Return the [X, Y] coordinate for the center point of the cell that contains the specified text.  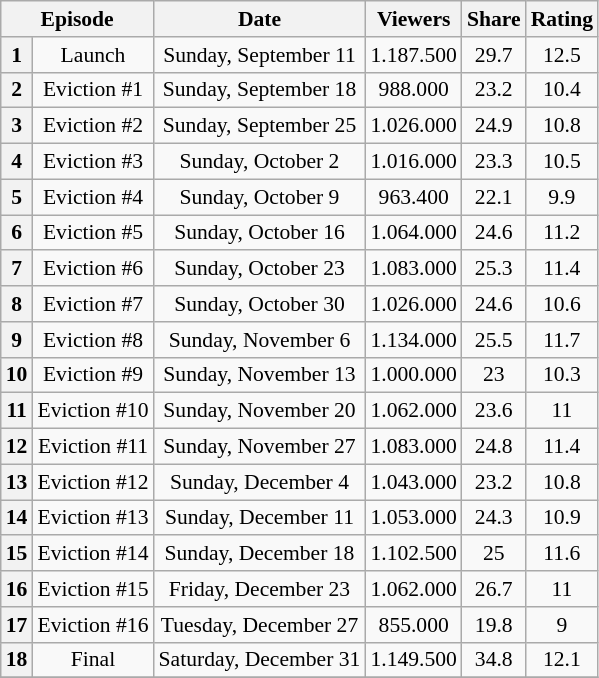
23.6 [494, 411]
2 [17, 90]
1.053.000 [413, 518]
Eviction #7 [92, 304]
Eviction #14 [92, 554]
16 [17, 589]
Eviction #13 [92, 518]
25 [494, 554]
Sunday, October 23 [260, 269]
Eviction #1 [92, 90]
13 [17, 482]
Sunday, September 18 [260, 90]
Final [92, 660]
1.134.000 [413, 340]
24.8 [494, 447]
22.1 [494, 197]
Sunday, December 11 [260, 518]
1 [17, 55]
Eviction #2 [92, 126]
25.3 [494, 269]
1.043.000 [413, 482]
Sunday, October 30 [260, 304]
5 [17, 197]
Eviction #8 [92, 340]
12.1 [562, 660]
6 [17, 233]
1.187.500 [413, 55]
Eviction #15 [92, 589]
11.6 [562, 554]
10.3 [562, 375]
25.5 [494, 340]
7 [17, 269]
Eviction #11 [92, 447]
Sunday, December 4 [260, 482]
1.016.000 [413, 162]
Eviction #9 [92, 375]
Launch [92, 55]
Share [494, 19]
24.9 [494, 126]
12 [17, 447]
1.000.000 [413, 375]
Eviction #3 [92, 162]
Eviction #5 [92, 233]
4 [17, 162]
Date [260, 19]
Sunday, November 13 [260, 375]
1.064.000 [413, 233]
Eviction #16 [92, 625]
18 [17, 660]
10.5 [562, 162]
963.400 [413, 197]
3 [17, 126]
10 [17, 375]
988.000 [413, 90]
855.000 [413, 625]
11.2 [562, 233]
1.149.500 [413, 660]
Sunday, December 18 [260, 554]
29.7 [494, 55]
Eviction #10 [92, 411]
Rating [562, 19]
9.9 [562, 197]
Sunday, October 16 [260, 233]
1.102.500 [413, 554]
Viewers [413, 19]
Sunday, October 9 [260, 197]
8 [17, 304]
12.5 [562, 55]
26.7 [494, 589]
Eviction #4 [92, 197]
Sunday, November 20 [260, 411]
17 [17, 625]
Sunday, November 6 [260, 340]
23 [494, 375]
15 [17, 554]
Tuesday, December 27 [260, 625]
10.6 [562, 304]
Friday, December 23 [260, 589]
11.7 [562, 340]
10.9 [562, 518]
Eviction #6 [92, 269]
23.3 [494, 162]
Saturday, December 31 [260, 660]
Sunday, September 11 [260, 55]
Episode [78, 19]
Eviction #12 [92, 482]
19.8 [494, 625]
24.3 [494, 518]
Sunday, October 2 [260, 162]
Sunday, September 25 [260, 126]
Sunday, November 27 [260, 447]
10.4 [562, 90]
34.8 [494, 660]
14 [17, 518]
